Capture the cell that displays the provided text and extract its [x, y] central coordinate. 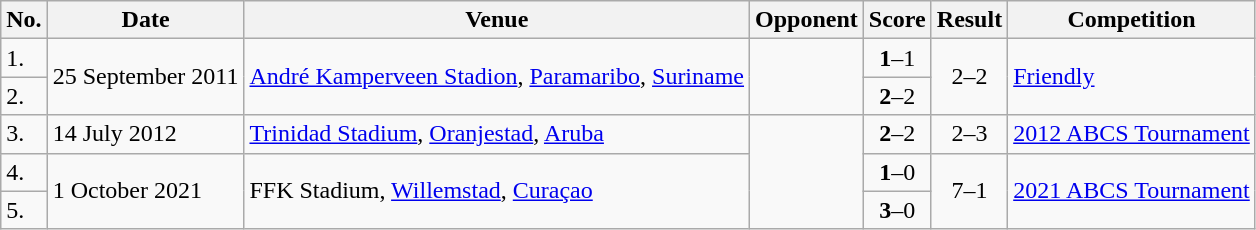
Venue [497, 20]
2–3 [969, 134]
7–1 [969, 191]
5. [24, 210]
Friendly [1132, 77]
3–0 [897, 210]
1–1 [897, 58]
Score [897, 20]
2021 ABCS Tournament [1132, 191]
Trinidad Stadium, Oranjestad, Aruba [497, 134]
4. [24, 172]
No. [24, 20]
1–0 [897, 172]
Competition [1132, 20]
André Kamperveen Stadion, Paramaribo, Suriname [497, 77]
3. [24, 134]
14 July 2012 [146, 134]
2. [24, 96]
FFK Stadium, Willemstad, Curaçao [497, 191]
1. [24, 58]
Result [969, 20]
1 October 2021 [146, 191]
25 September 2011 [146, 77]
Opponent [807, 20]
Date [146, 20]
2012 ABCS Tournament [1132, 134]
